Return (X, Y) of the center of cell containing provided text 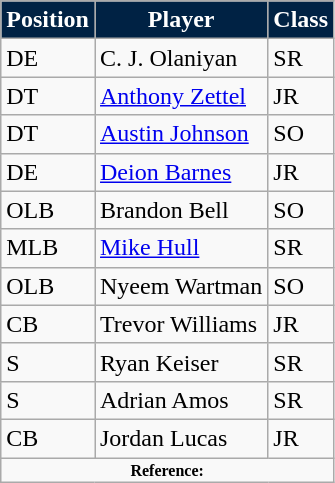
Trevor Williams (180, 324)
Mike Hull (180, 248)
Reference: (168, 470)
Jordan Lucas (180, 438)
Position (48, 20)
Anthony Zettel (180, 96)
C. J. Olaniyan (180, 58)
Deion Barnes (180, 172)
Austin Johnson (180, 134)
Player (180, 20)
Class (301, 20)
MLB (48, 248)
Adrian Amos (180, 400)
Ryan Keiser (180, 362)
Nyeem Wartman (180, 286)
Brandon Bell (180, 210)
